For the text-containing cell, return its midpoint in [x, y] coordinate format. 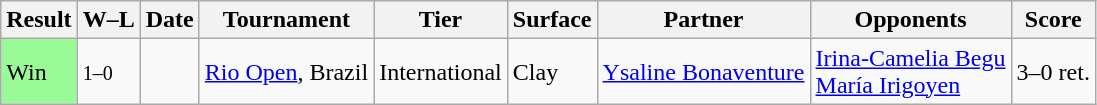
Win [39, 72]
Result [39, 20]
Ysaline Bonaventure [704, 72]
Surface [552, 20]
Tournament [286, 20]
Opponents [910, 20]
Irina-Camelia Begu María Irigoyen [910, 72]
Score [1053, 20]
1–0 [108, 72]
Clay [552, 72]
Tier [441, 20]
W–L [108, 20]
Rio Open, Brazil [286, 72]
Partner [704, 20]
3–0 ret. [1053, 72]
International [441, 72]
Date [170, 20]
